Extract the [X, Y] coordinate from the center of the cell holding the provided text.  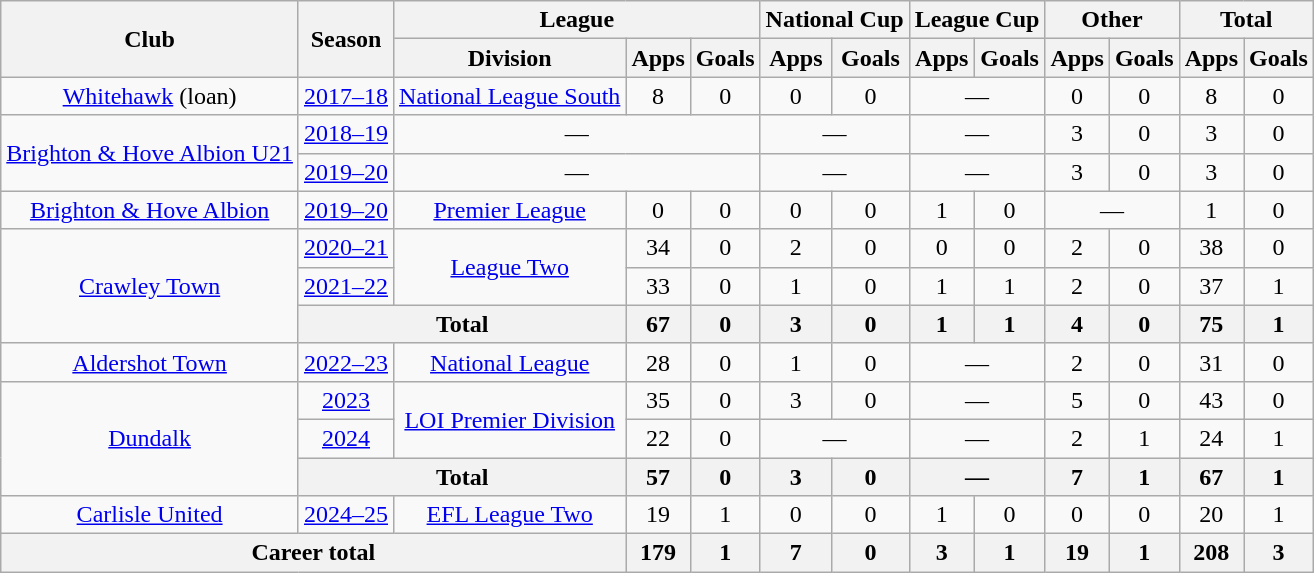
National League South [510, 96]
Club [150, 39]
Carlisle United [150, 515]
2017–18 [346, 96]
4 [1077, 324]
2024 [346, 438]
2023 [346, 400]
National League [510, 362]
LOI Premier Division [510, 419]
22 [658, 438]
179 [658, 553]
2018–19 [346, 134]
EFL League Two [510, 515]
Dundalk [150, 438]
28 [658, 362]
Season [346, 39]
2022–23 [346, 362]
5 [1077, 400]
34 [658, 248]
League [578, 20]
Aldershot Town [150, 362]
Crawley Town [150, 286]
Whitehawk (loan) [150, 96]
Other [1112, 20]
League Two [510, 267]
Premier League [510, 210]
League Cup [977, 20]
24 [1211, 438]
35 [658, 400]
208 [1211, 553]
Division [510, 58]
33 [658, 286]
37 [1211, 286]
Brighton & Hove Albion [150, 210]
Brighton & Hove Albion U21 [150, 153]
National Cup [834, 20]
38 [1211, 248]
2020–21 [346, 248]
57 [658, 477]
2024–25 [346, 515]
20 [1211, 515]
2021–22 [346, 286]
43 [1211, 400]
31 [1211, 362]
Career total [314, 553]
75 [1211, 324]
